Identify which cell holds the provided text, then report its (x, y) central coordinate. 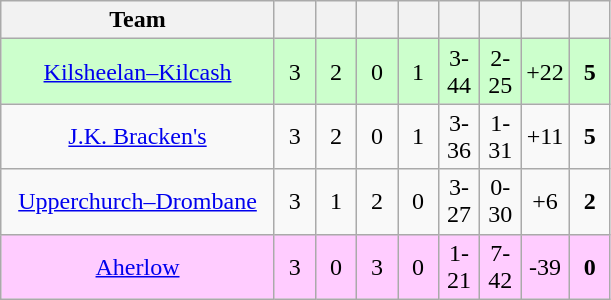
Upperchurch–Drombane (138, 202)
+6 (546, 202)
7-42 (500, 266)
1-31 (500, 136)
1-21 (460, 266)
2-25 (500, 72)
+11 (546, 136)
-39 (546, 266)
J.K. Bracken's (138, 136)
3-36 (460, 136)
+22 (546, 72)
3-27 (460, 202)
0-30 (500, 202)
3-44 (460, 72)
Aherlow (138, 266)
Kilsheelan–Kilcash (138, 72)
Team (138, 20)
